Determine the [x, y] coordinate at the center of the cell enclosing the given text.  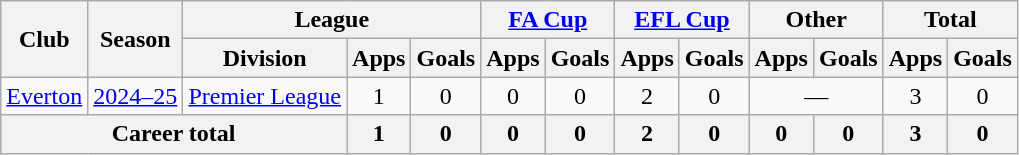
Division [265, 58]
Season [136, 39]
Other [816, 20]
Everton [44, 96]
Premier League [265, 96]
FA Cup [548, 20]
2024–25 [136, 96]
League [332, 20]
Career total [174, 134]
— [816, 96]
EFL Cup [682, 20]
Total [950, 20]
Club [44, 39]
